Return [X, Y] of the center of cell containing provided text 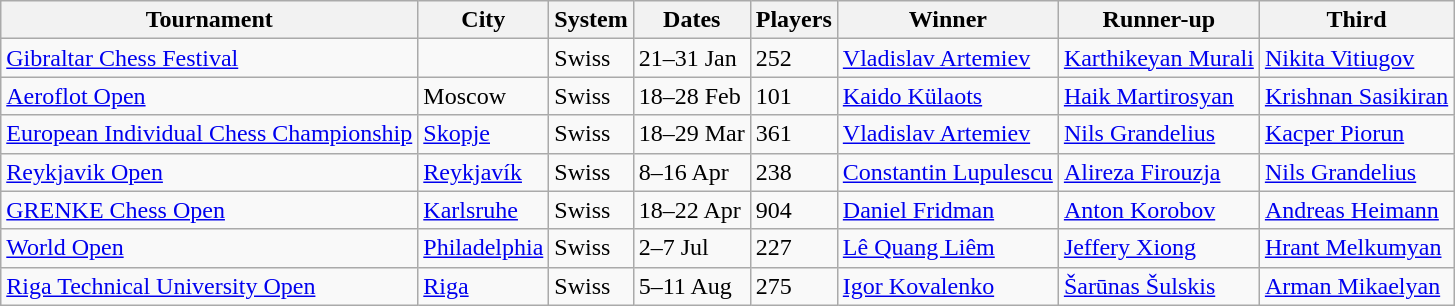
World Open [210, 248]
18–28 Feb [692, 96]
Andreas Heimann [1356, 210]
2–7 Jul [692, 248]
Constantin Lupulescu [948, 172]
361 [794, 134]
Third [1356, 20]
Gibraltar Chess Festival [210, 58]
Karthikeyan Murali [1158, 58]
18–22 Apr [692, 210]
Nikita Vitiugov [1356, 58]
Hrant Melkumyan [1356, 248]
Igor Kovalenko [948, 286]
252 [794, 58]
Tournament [210, 20]
Karlsruhe [484, 210]
Aeroflot Open [210, 96]
European Individual Chess Championship [210, 134]
Riga [484, 286]
8–16 Apr [692, 172]
Winner [948, 20]
Kacper Piorun [1356, 134]
101 [794, 96]
Alireza Firouzja [1158, 172]
Anton Korobov [1158, 210]
City [484, 20]
18–29 Mar [692, 134]
Arman Mikaelyan [1356, 286]
Riga Technical University Open [210, 286]
21–31 Jan [692, 58]
Krishnan Sasikiran [1356, 96]
Players [794, 20]
GRENKE Chess Open [210, 210]
Šarūnas Šulskis [1158, 286]
Daniel Fridman [948, 210]
275 [794, 286]
System [591, 20]
Haik Martirosyan [1158, 96]
238 [794, 172]
Skopje [484, 134]
904 [794, 210]
Kaido Külaots [948, 96]
Philadelphia [484, 248]
5–11 Aug [692, 286]
Jeffery Xiong [1158, 248]
Reykjavik Open [210, 172]
Moscow [484, 96]
Lê Quang Liêm [948, 248]
Runner-up [1158, 20]
Dates [692, 20]
Reykjavík [484, 172]
227 [794, 248]
